Return (X, Y) of the center of cell containing provided text 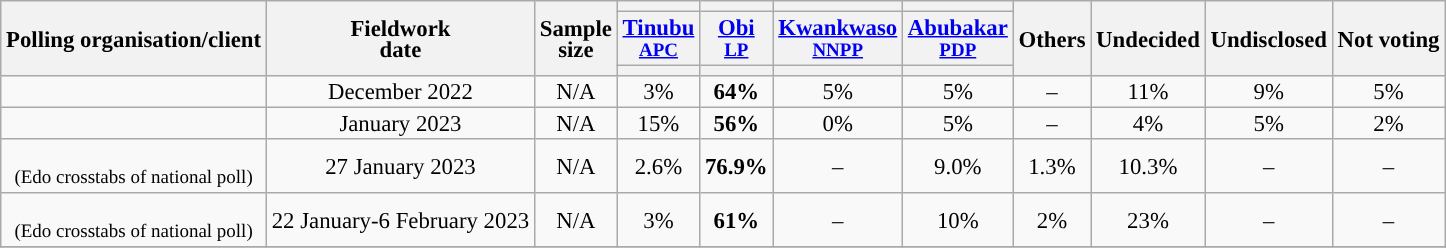
15% (658, 124)
KwankwasoNNPP (838, 39)
9% (1268, 92)
9.0% (958, 166)
56% (736, 124)
10.3% (1148, 166)
Samplesize (576, 38)
Undisclosed (1268, 38)
27 January 2023 (400, 166)
AbubakarPDP (958, 39)
64% (736, 92)
Undecided (1148, 38)
Not voting (1388, 38)
January 2023 (400, 124)
1.3% (1052, 166)
4% (1148, 124)
TinubuAPC (658, 39)
Polling organisation/client (134, 38)
10% (958, 221)
0% (838, 124)
Others (1052, 38)
23% (1148, 221)
61% (736, 221)
11% (1148, 92)
December 2022 (400, 92)
76.9% (736, 166)
Fieldworkdate (400, 38)
2.6% (658, 166)
ObiLP (736, 39)
22 January-6 February 2023 (400, 221)
